Return the (x, y) coordinate for the center point of the cell that contains the specified text.  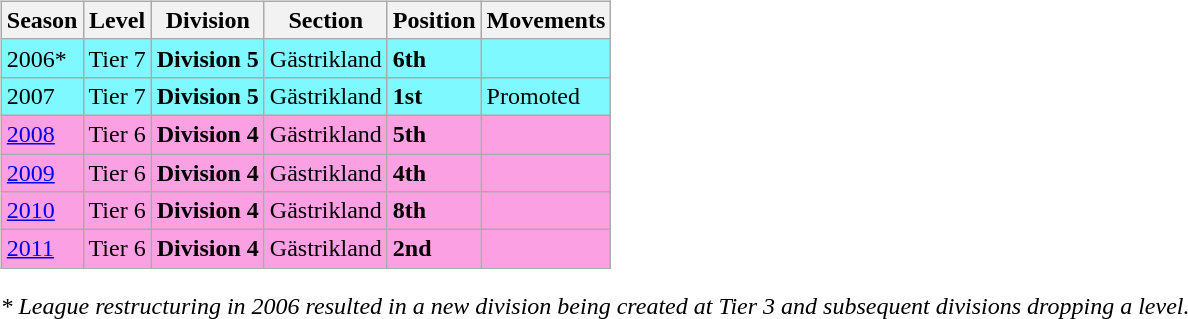
Movements (546, 20)
Division (208, 20)
Level (117, 20)
2nd (434, 249)
8th (434, 211)
6th (434, 58)
1st (434, 96)
2009 (42, 173)
2010 (42, 211)
2011 (42, 249)
2008 (42, 134)
Position (434, 20)
Promoted (546, 96)
Section (326, 20)
5th (434, 134)
Season (42, 20)
2007 (42, 96)
4th (434, 173)
2006* (42, 58)
